Scan for the cell matching the given text and deliver its (x, y) coordinate at center. 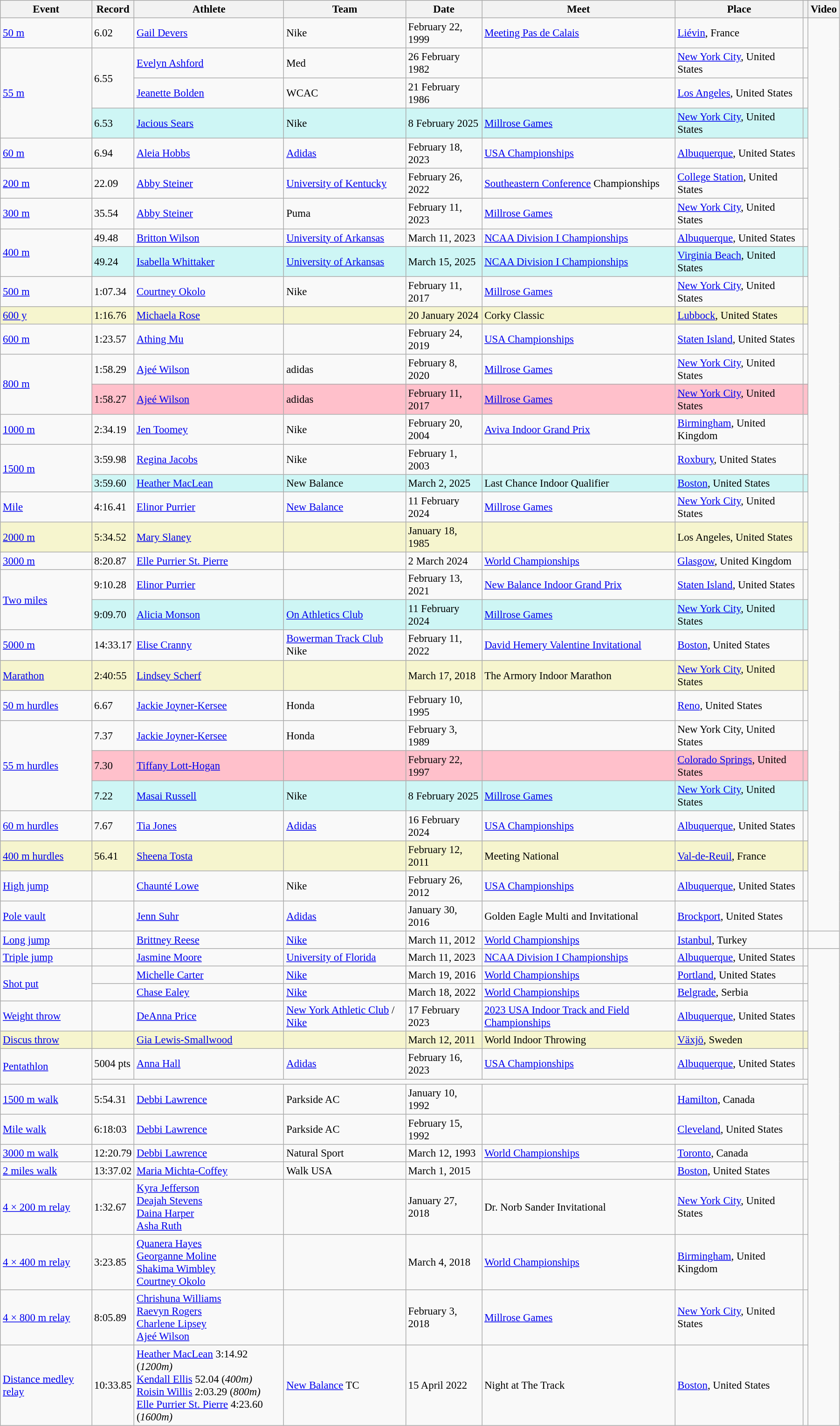
Jenn Suhr (209, 916)
1500 m (46, 468)
Two miles (46, 599)
Shot put (46, 984)
7.67 (113, 826)
2:40:55 (113, 675)
2 March 2024 (444, 561)
February 16, 2023 (444, 1064)
March 2, 2025 (444, 483)
2000 m (46, 537)
Meeting National (578, 856)
Quanera HayesGeorganne MolineShakima WimbleyCourtney Okolo (209, 1262)
3000 m (46, 561)
Date (444, 9)
35.54 (113, 214)
3:23.85 (113, 1262)
Michaela Rose (209, 315)
Cleveland, United States (739, 1129)
6:18:03 (113, 1129)
1:07.34 (113, 292)
College Station, United States (739, 184)
Sheena Tosta (209, 856)
February 12, 2011 (444, 856)
14:33.17 (113, 645)
Lindsey Scherf (209, 675)
1:23.57 (113, 339)
Regina Jacobs (209, 460)
50 m (46, 34)
600 m (46, 339)
500 m (46, 292)
Val-de-Reuil, France (739, 856)
60 m (46, 154)
Portland, United States (739, 975)
David Hemery Valentine Invitational (578, 645)
4:16.41 (113, 507)
Med (345, 63)
Discus throw (46, 1040)
Istanbul, Turkey (739, 940)
Puma (345, 214)
March 4, 2018 (444, 1262)
2:34.19 (113, 430)
Växjö, Sweden (739, 1040)
Golden Eagle Multi and Invitational (578, 916)
Corky Classic (578, 315)
Last Chance Indoor Qualifier (578, 483)
1:32.67 (113, 1207)
49.48 (113, 238)
Hamilton, Canada (739, 1099)
February 26, 2022 (444, 184)
February 8, 2020 (444, 369)
March 12, 1993 (444, 1153)
Aleia Hobbs (209, 154)
On Athletics Club (345, 615)
8:20.87 (113, 561)
February 20, 2004 (444, 430)
Night at The Track (578, 1385)
March 15, 2025 (444, 261)
DeAnna Price (209, 1016)
Natural Sport (345, 1153)
February 11, 2023 (444, 214)
7.30 (113, 765)
Jen Toomey (209, 430)
February 11, 2022 (444, 645)
6.94 (113, 154)
Dr. Norb Sander Invitational (578, 1207)
Brittney Reese (209, 940)
20 January 2024 (444, 315)
7.22 (113, 796)
60 m hurdles (46, 826)
February 22, 1999 (444, 34)
4 × 400 m relay (46, 1262)
200 m (46, 184)
4 × 800 m relay (46, 1317)
3000 m walk (46, 1153)
Pole vault (46, 916)
1:16.76 (113, 315)
February 10, 1995 (444, 706)
January 10, 1992 (444, 1099)
February 1, 2003 (444, 460)
50 m hurdles (46, 706)
15 April 2022 (444, 1385)
February 22, 1997 (444, 765)
600 y (46, 315)
Elise Cranny (209, 645)
3:59.60 (113, 483)
Virginia Beach, United States (739, 261)
February 18, 2023 (444, 154)
Pentathlon (46, 1067)
Mary Slaney (209, 537)
March 18, 2022 (444, 992)
Place (739, 9)
New Balance Indoor Grand Prix (578, 585)
March 17, 2018 (444, 675)
Jasmine Moore (209, 958)
Alicia Monson (209, 615)
12:20.79 (113, 1153)
Team (345, 9)
Jeanette Bolden (209, 93)
10:33.85 (113, 1385)
Meet (578, 9)
Record (113, 9)
5000 m (46, 645)
Mile walk (46, 1129)
Marathon (46, 675)
WCAC (345, 93)
New York Athletic Club / Nike (345, 1016)
Colorado Springs, United States (739, 765)
1500 m walk (46, 1099)
21 February 1986 (444, 93)
University of Florida (345, 958)
1:58.27 (113, 399)
New Balance TC (345, 1385)
3:59.98 (113, 460)
March 12, 2011 (444, 1040)
13:37.02 (113, 1171)
2 miles walk (46, 1171)
Video (824, 9)
17 February 2023 (444, 1016)
Meeting Pas de Calais (578, 34)
January 30, 2016 (444, 916)
High jump (46, 886)
7.37 (113, 736)
Kyra JeffersonDeajah StevensDaina HarperAsha Ruth (209, 1207)
Elle Purrier St. Pierre (209, 561)
Event (46, 9)
6.02 (113, 34)
55 m (46, 93)
March 11, 2012 (444, 940)
49.24 (113, 261)
Gail Devers (209, 34)
Glasgow, United Kingdom (739, 561)
9:09.70 (113, 615)
February 3, 1989 (444, 736)
Tiffany Lott-Hogan (209, 765)
Southeastern Conference Championships (578, 184)
56.41 (113, 856)
5:34.52 (113, 537)
22.09 (113, 184)
Tia Jones (209, 826)
Maria Michta-Coffey (209, 1171)
World Indoor Throwing (578, 1040)
Distance medley relay (46, 1385)
2023 USA Indoor Track and Field Championships (578, 1016)
6.55 (113, 78)
March 19, 2016 (444, 975)
Toronto, Canada (739, 1153)
Courtney Okolo (209, 292)
Weight throw (46, 1016)
February 15, 1992 (444, 1129)
1000 m (46, 430)
Chrishuna WilliamsRaevyn RogersCharlene LipseyAjeé Wilson (209, 1317)
February 3, 2018 (444, 1317)
Chaunté Lowe (209, 886)
Gia Lewis-Smallwood (209, 1040)
Jacious Sears (209, 123)
800 m (46, 384)
The Armory Indoor Marathon (578, 675)
Triple jump (46, 958)
Athing Mu (209, 339)
400 m (46, 253)
5004 pts (113, 1064)
March 1, 2015 (444, 1171)
January 18, 1985 (444, 537)
4 × 200 m relay (46, 1207)
Long jump (46, 940)
Athlete (209, 9)
Heather MacLean (209, 483)
Isabella Whittaker (209, 261)
5:54.31 (113, 1099)
Anna Hall (209, 1064)
Walk USA (345, 1171)
Chase Ealey (209, 992)
Reno, United States (739, 706)
Lubbock, United States (739, 315)
8:05.89 (113, 1317)
Belgrade, Serbia (739, 992)
Roxbury, United States (739, 460)
Brockport, United States (739, 916)
Masai Russell (209, 796)
6.67 (113, 706)
February 24, 2019 (444, 339)
Mile (46, 507)
55 m hurdles (46, 765)
Evelyn Ashford (209, 63)
Bowerman Track Club Nike (345, 645)
Liévin, France (739, 34)
February 13, 2021 (444, 585)
February 26, 2012 (444, 886)
16 February 2024 (444, 826)
300 m (46, 214)
University of Kentucky (345, 184)
Aviva Indoor Grand Prix (578, 430)
Britton Wilson (209, 238)
Heather MacLean 3:14.92 (1200m)Kendall Ellis 52.04 (400m)Roisin Willis 2:03.29 (800m)Elle Purrier St. Pierre 4:23.60 (1600m) (209, 1385)
6.53 (113, 123)
January 27, 2018 (444, 1207)
1:58.29 (113, 369)
Michelle Carter (209, 975)
26 February 1982 (444, 63)
9:10.28 (113, 585)
400 m hurdles (46, 856)
